For the text-containing cell, return its midpoint in [X, Y] coordinate format. 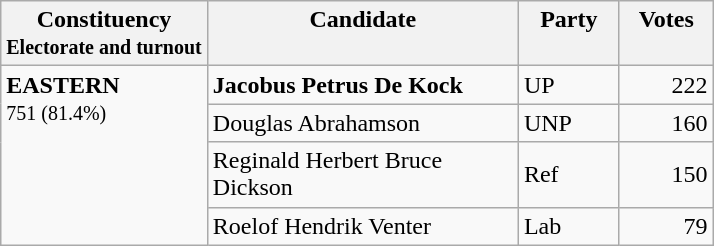
222 [666, 85]
Lab [568, 226]
ConstituencyElectorate and turnout [104, 34]
Roelof Hendrik Venter [362, 226]
UP [568, 85]
150 [666, 174]
Candidate [362, 34]
Votes [666, 34]
EASTERN751 (81.4%) [104, 156]
UNP [568, 123]
Ref [568, 174]
Douglas Abrahamson [362, 123]
Party [568, 34]
Jacobus Petrus De Kock [362, 85]
79 [666, 226]
Reginald Herbert Bruce Dickson [362, 174]
160 [666, 123]
